Search for the cell housing the specified text and yield its [x, y] center coordinate. 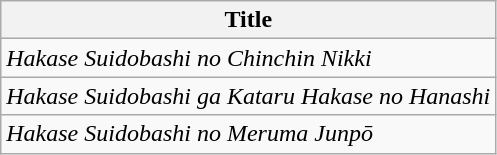
Title [248, 20]
Hakase Suidobashi ga Kataru Hakase no Hanashi [248, 96]
Hakase Suidobashi no Meruma Junpō [248, 134]
Hakase Suidobashi no Chinchin Nikki [248, 58]
